Output the (x, y) coordinate of the center of the cell containing the given text.  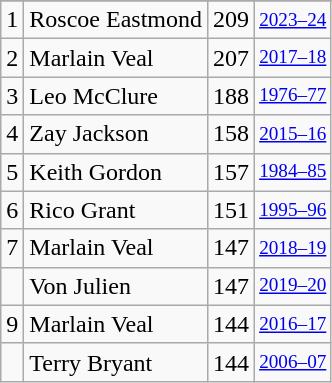
6 (12, 210)
Rico Grant (116, 210)
209 (232, 20)
7 (12, 248)
2016–17 (293, 324)
Leo McClure (116, 96)
158 (232, 134)
2019–20 (293, 286)
2 (12, 58)
2015–16 (293, 134)
1 (12, 20)
Roscoe Eastmond (116, 20)
9 (12, 324)
2017–18 (293, 58)
151 (232, 210)
Terry Bryant (116, 362)
1995–96 (293, 210)
1984–85 (293, 172)
207 (232, 58)
5 (12, 172)
157 (232, 172)
3 (12, 96)
1976–77 (293, 96)
4 (12, 134)
2006–07 (293, 362)
2023–24 (293, 20)
Keith Gordon (116, 172)
Von Julien (116, 286)
188 (232, 96)
2018–19 (293, 248)
Zay Jackson (116, 134)
